Output the [X, Y] coordinate of the center of the cell containing the given text.  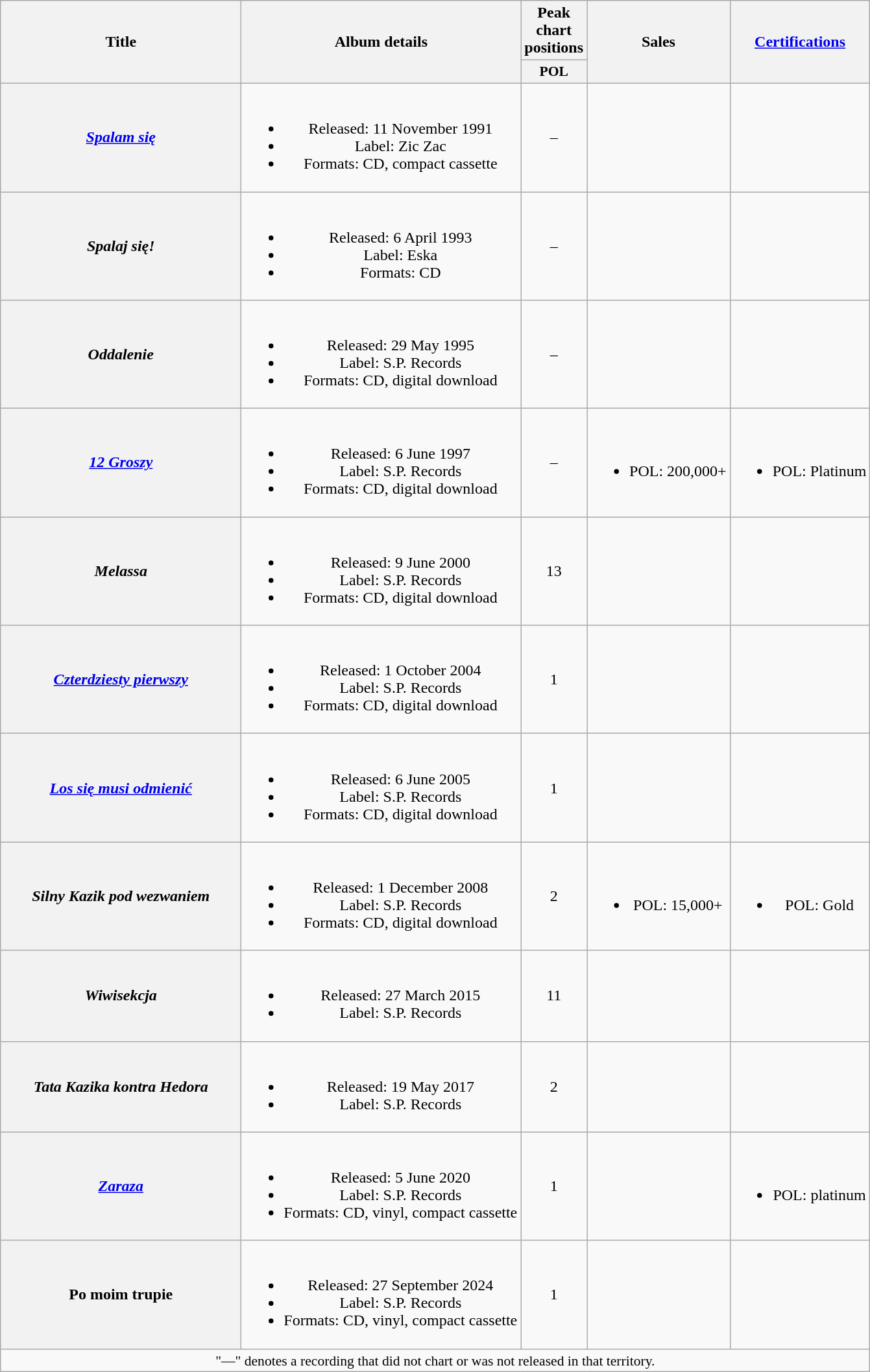
12 Groszy [121, 463]
Zaraza [121, 1186]
Tata Kazika kontra Hedora [121, 1087]
Released: 11 November 1991Label: Zic ZacFormats: CD, compact cassette [381, 138]
POL: 200,000+ [659, 463]
Released: 1 December 2008Label: S.P. RecordsFormats: CD, digital download [381, 897]
Los się musi odmienić [121, 788]
Peak chart positions [554, 30]
Released: 27 September 2024Label: S.P. RecordsFormats: CD, vinyl, compact cassette [381, 1295]
Released: 6 June 1997Label: S.P. RecordsFormats: CD, digital download [381, 463]
Po moim trupie [121, 1295]
Released: 19 May 2017Label: S.P. Records [381, 1087]
Wiwisekcja [121, 996]
11 [554, 996]
Released: 9 June 2000Label: S.P. RecordsFormats: CD, digital download [381, 571]
Certifications [800, 42]
Album details [381, 42]
Czterdziesty pierwszy [121, 680]
Spalaj się! [121, 247]
Oddalenie [121, 354]
POL: 15,000+ [659, 897]
Released: 6 June 2005Label: S.P. RecordsFormats: CD, digital download [381, 788]
POL: platinum [800, 1186]
Melassa [121, 571]
Released: 5 June 2020Label: S.P. RecordsFormats: CD, vinyl, compact cassette [381, 1186]
Released: 29 May 1995Label: S.P. RecordsFormats: CD, digital download [381, 354]
Sales [659, 42]
Title [121, 42]
Spalam się [121, 138]
Released: 6 April 1993Label: EskaFormats: CD [381, 247]
POL: Gold [800, 897]
POL: Platinum [800, 463]
Released: 1 October 2004Label: S.P. RecordsFormats: CD, digital download [381, 680]
13 [554, 571]
Silny Kazik pod wezwaniem [121, 897]
POL [554, 72]
"—" denotes a recording that did not chart or was not released in that territory. [435, 1360]
Released: 27 March 2015Label: S.P. Records [381, 996]
